Pinpoint the cell where the given text exists, returning its [x, y] midpoint coordinate. 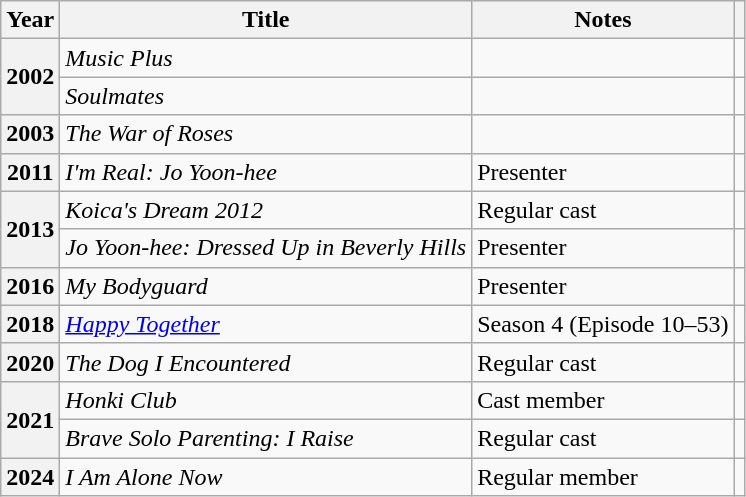
2002 [30, 77]
I'm Real: Jo Yoon-hee [266, 172]
2024 [30, 477]
2020 [30, 362]
Jo Yoon-hee: Dressed Up in Beverly Hills [266, 248]
Brave Solo Parenting: I Raise [266, 438]
The War of Roses [266, 134]
The Dog I Encountered [266, 362]
2011 [30, 172]
2013 [30, 229]
Music Plus [266, 58]
I Am Alone Now [266, 477]
Honki Club [266, 400]
Title [266, 20]
My Bodyguard [266, 286]
Season 4 (Episode 10–53) [603, 324]
Regular member [603, 477]
Happy Together [266, 324]
Notes [603, 20]
Year [30, 20]
Koica's Dream 2012 [266, 210]
Soulmates [266, 96]
2016 [30, 286]
2018 [30, 324]
Cast member [603, 400]
2021 [30, 419]
2003 [30, 134]
